Pinpoint the cell where the given text exists, returning its [X, Y] midpoint coordinate. 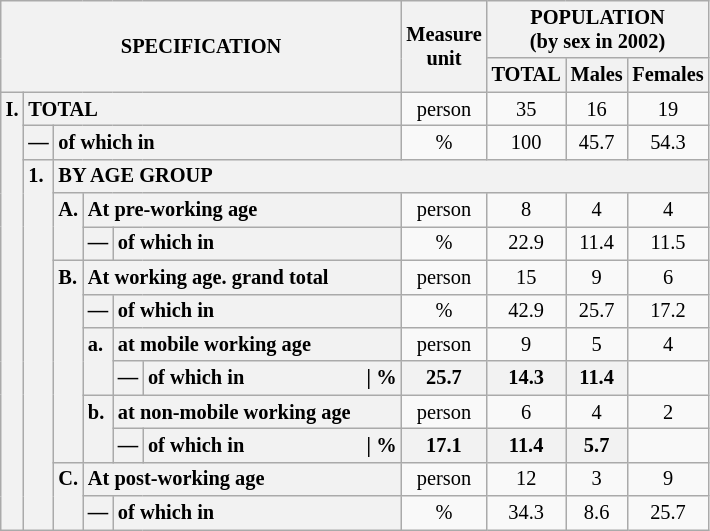
b. [98, 428]
POPULATION (by sex in 2002) [598, 29]
2 [668, 412]
3 [597, 479]
8.6 [597, 513]
45.7 [597, 142]
14.3 [526, 378]
Measure unit [444, 46]
SPECIFICATION [202, 46]
a. [98, 360]
BY AGE GROUP [382, 176]
At working age. grand total [242, 277]
A. [68, 226]
At post-working age [242, 479]
At pre-working age [242, 210]
B. [68, 361]
at mobile working age [257, 344]
22.9 [526, 243]
19 [668, 109]
12 [526, 479]
17.1 [444, 445]
I. [12, 311]
5 [597, 344]
8 [526, 210]
100 [526, 142]
16 [597, 109]
C. [68, 496]
54.3 [668, 142]
at non-mobile working age [257, 412]
15 [526, 277]
35 [526, 109]
Females [668, 75]
17.2 [668, 311]
42.9 [526, 311]
5.7 [597, 445]
11.5 [668, 243]
34.3 [526, 513]
1. [38, 344]
Males [597, 75]
